Detect which cell encompasses the target text, then output its [x, y] center coordinate. 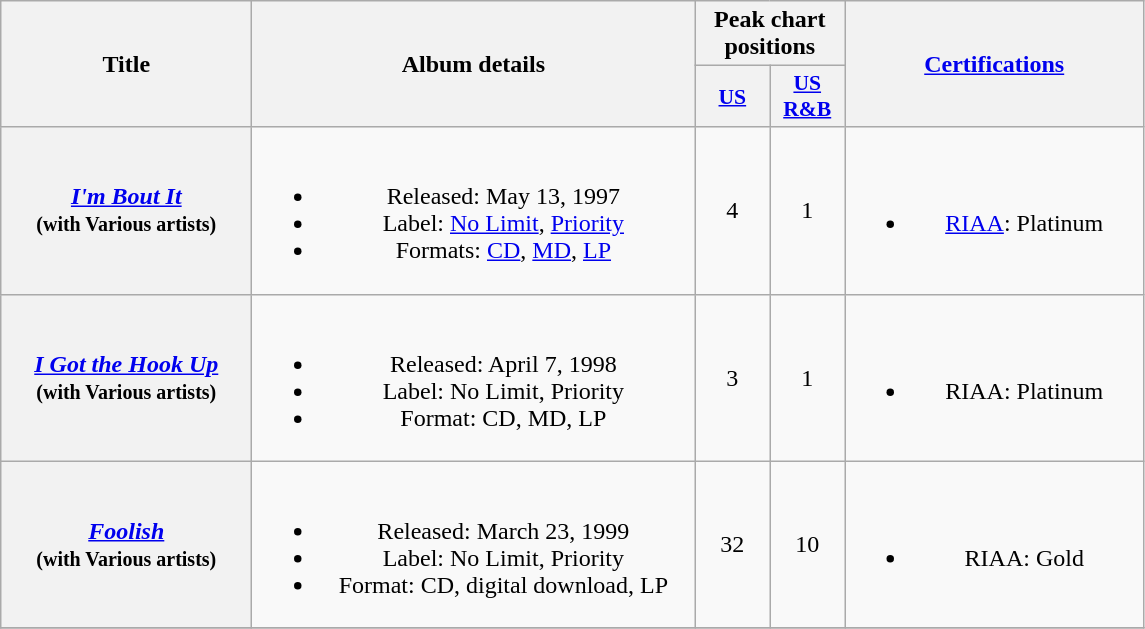
3 [732, 378]
Released: May 13, 1997Label: No Limit, PriorityFormats: CD, MD, LP [474, 210]
Album details [474, 64]
US R&B [808, 96]
Certifications [994, 64]
4 [732, 210]
I Got the Hook Up(with Various artists) [126, 378]
Foolish(with Various artists) [126, 544]
RIAA: Gold [994, 544]
32 [732, 544]
US [732, 96]
I'm Bout It(with Various artists) [126, 210]
Peak chart positions [770, 34]
Released: March 23, 1999Label: No Limit, PriorityFormat: CD, digital download, LP [474, 544]
Released: April 7, 1998Label: No Limit, PriorityFormat: CD, MD, LP [474, 378]
Title [126, 64]
10 [808, 544]
